For the text-containing cell, return its midpoint in (X, Y) coordinate format. 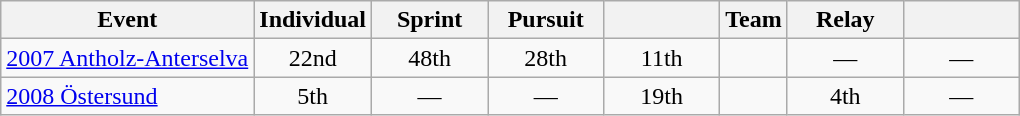
22nd (313, 58)
Sprint (430, 20)
Relay (845, 20)
Pursuit (546, 20)
4th (845, 96)
28th (546, 58)
48th (430, 58)
11th (662, 58)
5th (313, 96)
Event (128, 20)
Individual (313, 20)
2007 Antholz-Anterselva (128, 58)
19th (662, 96)
Team (754, 20)
2008 Östersund (128, 96)
